Search for the cell housing the specified text and yield its [x, y] center coordinate. 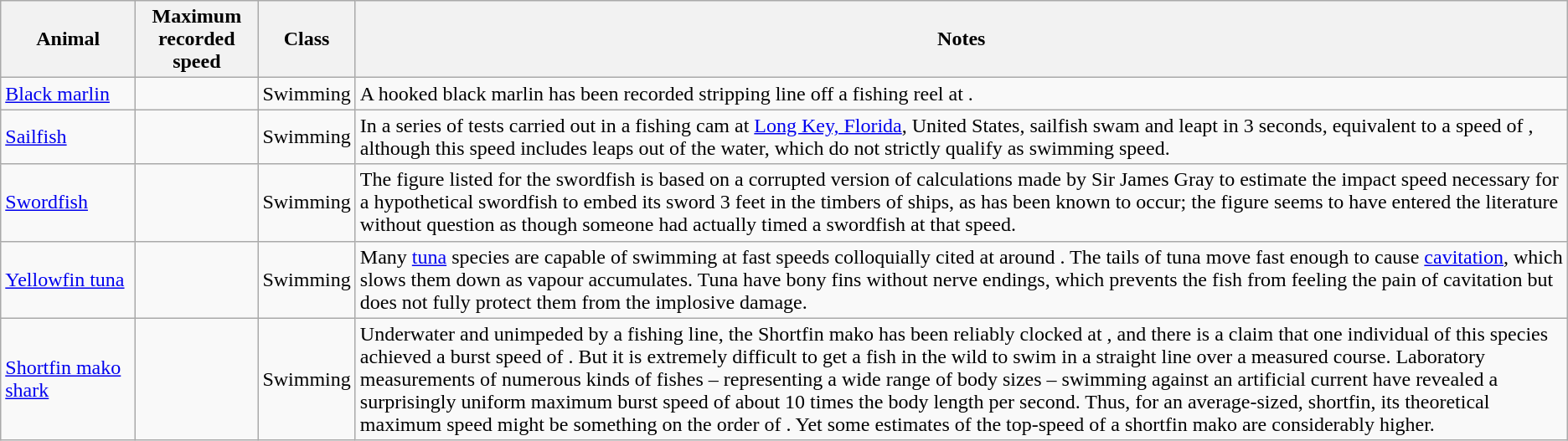
Shortfin mako shark [69, 379]
A hooked black marlin has been recorded stripping line off a fishing reel at . [962, 94]
Black marlin [69, 94]
Yellowfin tuna [69, 279]
Sailfish [69, 137]
Swordfish [69, 203]
Maximum recorded speed [197, 39]
Notes [962, 39]
Class [307, 39]
Animal [69, 39]
